Identify which cell holds the provided text, then report its (x, y) central coordinate. 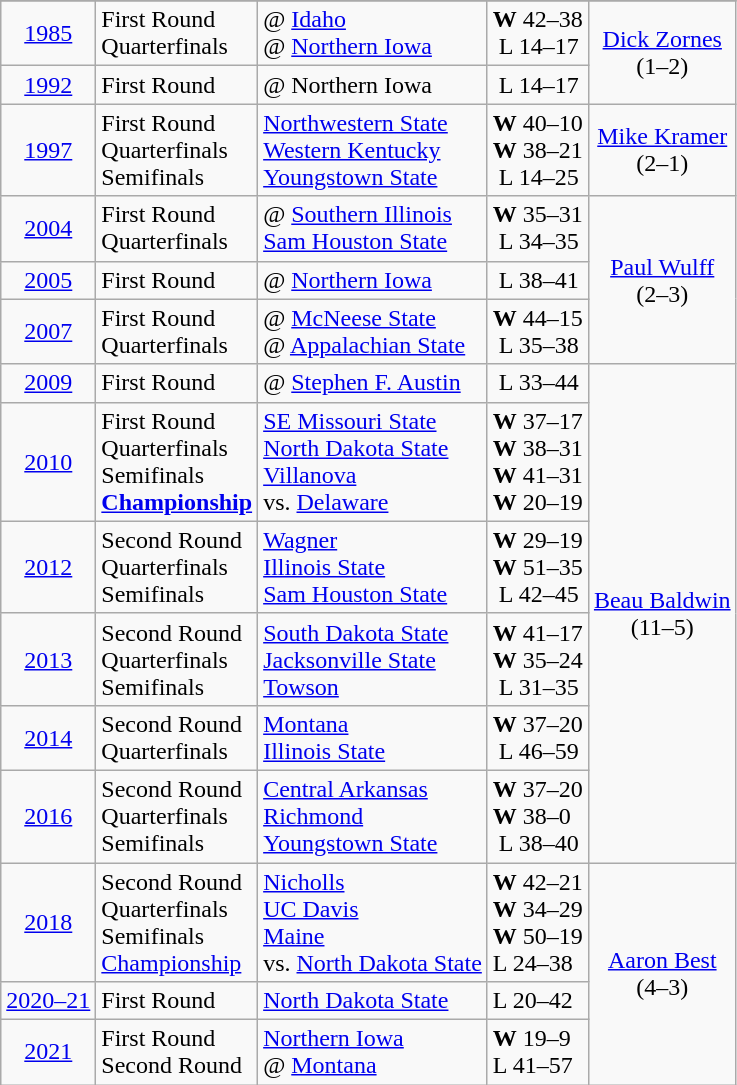
2010 (48, 462)
@ Stephen F. Austin (373, 383)
L 14–17 (538, 85)
W 37–17W 38–31W 41–31W 20–19 (538, 462)
2007 (48, 332)
WagnerIllinois StateSam Houston State (373, 567)
@ Idaho@ Northern Iowa (373, 34)
Northern Iowa@ Montana (373, 1052)
Second RoundQuarterfinals (177, 738)
Northwestern StateWestern KentuckyYoungstown State (373, 150)
W 44–15 L 35–38 (538, 332)
@ Southern IllinoisSam Houston State (373, 228)
1992 (48, 85)
Second RoundQuarterfinalsSemifinalsChampionship (177, 922)
2005 (48, 280)
Beau Baldwin(11–5) (662, 613)
2016 (48, 816)
Aaron Best(4–3) (662, 973)
2012 (48, 567)
W 42–38 L 14–17 (538, 34)
L 20–42 (538, 1001)
2020–21 (48, 1001)
2004 (48, 228)
W 40–10W 38–21 L 14–25 (538, 150)
South Dakota StateJacksonville StateTowson (373, 659)
First RoundSecond Round (177, 1052)
2021 (48, 1052)
2018 (48, 922)
Dick Zornes(1–2) (662, 52)
W 41–17W 35–24 L 31–35 (538, 659)
First RoundQuarterfinalsSemifinalsChampionship (177, 462)
@ McNeese State@ Appalachian State (373, 332)
NichollsUC DavisMainevs. North Dakota State (373, 922)
W 37–20W 38–0 L 38–40 (538, 816)
W 29–19W 51–35 L 42–45 (538, 567)
W 37–20 L 46–59 (538, 738)
1985 (48, 34)
1997 (48, 150)
SE Missouri StateNorth Dakota StateVillanovavs. Delaware (373, 462)
North Dakota State (373, 1001)
Paul Wulff(2–3) (662, 280)
W 42–21W 34–29W 50–19L 24–38 (538, 922)
2009 (48, 383)
2014 (48, 738)
2013 (48, 659)
Mike Kramer(2–1) (662, 150)
L 38–41 (538, 280)
Central ArkansasRichmondYoungstown State (373, 816)
MontanaIllinois State (373, 738)
W 35–31 L 34–35 (538, 228)
L 33–44 (538, 383)
First RoundQuarterfinalsSemifinals (177, 150)
W 19–9L 41–57 (538, 1052)
